Locate the cell with the specified text and output its [x, y] center coordinate. 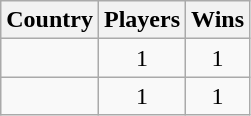
Country [50, 20]
Wins [218, 20]
Players [142, 20]
